Output the (X, Y) coordinate of the center of the cell containing the given text.  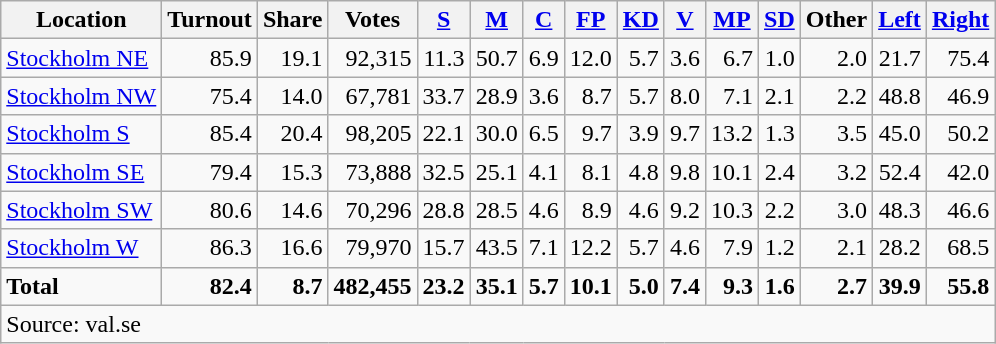
Stockholm S (82, 134)
30.0 (496, 134)
Total (82, 286)
35.1 (496, 286)
9.2 (684, 210)
Stockholm SW (82, 210)
14.0 (292, 96)
9.8 (684, 172)
8.0 (684, 96)
1.6 (780, 286)
21.7 (900, 58)
28.9 (496, 96)
8.9 (590, 210)
7.4 (684, 286)
M (496, 20)
Right (960, 20)
10.3 (732, 210)
4.1 (544, 172)
55.8 (960, 286)
C (544, 20)
Share (292, 20)
Source: val.se (498, 324)
28.2 (900, 248)
85.4 (210, 134)
Votes (372, 20)
6.5 (544, 134)
V (684, 20)
70,296 (372, 210)
Stockholm SE (82, 172)
8.1 (590, 172)
20.4 (292, 134)
Stockholm NW (82, 96)
6.7 (732, 58)
32.5 (444, 172)
9.3 (732, 286)
14.6 (292, 210)
25.1 (496, 172)
Stockholm W (82, 248)
13.2 (732, 134)
15.7 (444, 248)
2.7 (836, 286)
82.4 (210, 286)
19.1 (292, 58)
3.5 (836, 134)
39.9 (900, 286)
Turnout (210, 20)
23.2 (444, 286)
46.6 (960, 210)
5.0 (640, 286)
Other (836, 20)
MP (732, 20)
Location (82, 20)
6.9 (544, 58)
86.3 (210, 248)
42.0 (960, 172)
67,781 (372, 96)
80.6 (210, 210)
33.7 (444, 96)
1.3 (780, 134)
15.3 (292, 172)
73,888 (372, 172)
1.0 (780, 58)
SD (780, 20)
4.8 (640, 172)
92,315 (372, 58)
52.4 (900, 172)
68.5 (960, 248)
1.2 (780, 248)
2.0 (836, 58)
85.9 (210, 58)
3.9 (640, 134)
16.6 (292, 248)
48.8 (900, 96)
S (444, 20)
28.5 (496, 210)
28.8 (444, 210)
45.0 (900, 134)
482,455 (372, 286)
98,205 (372, 134)
Left (900, 20)
79,970 (372, 248)
2.4 (780, 172)
FP (590, 20)
43.5 (496, 248)
12.0 (590, 58)
KD (640, 20)
3.2 (836, 172)
7.9 (732, 248)
3.0 (836, 210)
50.7 (496, 58)
50.2 (960, 134)
22.1 (444, 134)
12.2 (590, 248)
11.3 (444, 58)
46.9 (960, 96)
Stockholm NE (82, 58)
48.3 (900, 210)
79.4 (210, 172)
